Return (x, y) of the center of cell containing provided text 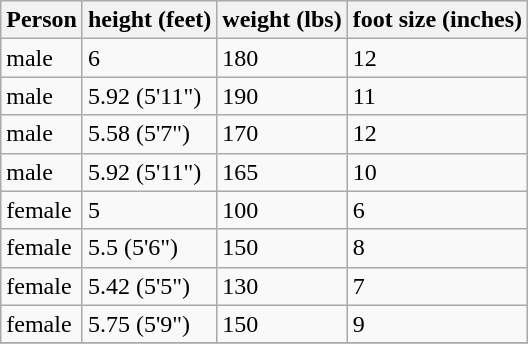
190 (282, 96)
5.58 (5'7") (149, 134)
165 (282, 172)
7 (437, 286)
foot size (inches) (437, 20)
5 (149, 210)
180 (282, 58)
170 (282, 134)
weight (lbs) (282, 20)
10 (437, 172)
130 (282, 286)
height (feet) (149, 20)
5.75 (5'9") (149, 324)
Person (42, 20)
100 (282, 210)
5.5 (5'6") (149, 248)
11 (437, 96)
5.42 (5'5") (149, 286)
8 (437, 248)
9 (437, 324)
